Detect which cell encompasses the target text, then output its (X, Y) center coordinate. 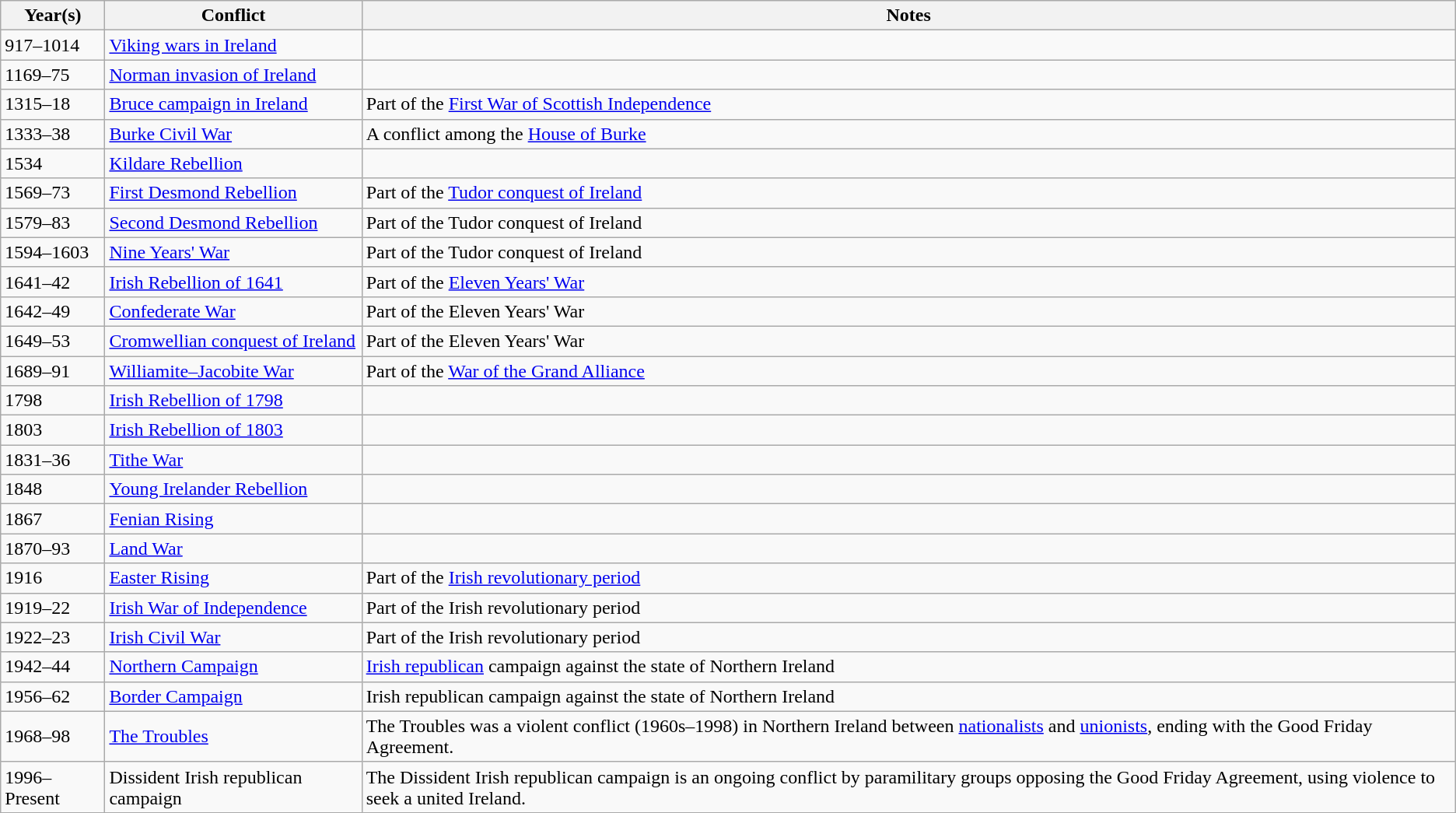
Viking wars in Ireland (233, 45)
1579–83 (53, 223)
Year(s) (53, 16)
1169–75 (53, 75)
Border Campaign (233, 696)
Irish Rebellion of 1641 (233, 282)
A conflict among the House of Burke (908, 134)
1831–36 (53, 460)
Bruce campaign in Ireland (233, 104)
1848 (53, 489)
1968–98 (53, 736)
The Troubles was a violent conflict (1960s–1998) in Northern Ireland between nationalists and unionists, ending with the Good Friday Agreement. (908, 736)
The Troubles (233, 736)
1942–44 (53, 667)
Notes (908, 16)
Kildare Rebellion (233, 163)
Part of the War of the Grand Alliance (908, 371)
Nine Years' War (233, 252)
Norman invasion of Ireland (233, 75)
1641–42 (53, 282)
Irish Rebellion of 1803 (233, 430)
917–1014 (53, 45)
Part of the First War of Scottish Independence (908, 104)
1569–73 (53, 193)
Young Irelander Rebellion (233, 489)
1642–49 (53, 311)
Irish War of Independence (233, 608)
Burke Civil War (233, 134)
1956–62 (53, 696)
1649–53 (53, 341)
Dissident Irish republican campaign (233, 787)
1870–93 (53, 548)
Irish Civil War (233, 637)
1333–38 (53, 134)
1919–22 (53, 608)
1689–91 (53, 371)
1996–Present (53, 787)
1798 (53, 401)
Irish Rebellion of 1798 (233, 401)
1534 (53, 163)
1594–1603 (53, 252)
Conflict (233, 16)
1916 (53, 578)
Cromwellian conquest of Ireland (233, 341)
Tithe War (233, 460)
Confederate War (233, 311)
1803 (53, 430)
Land War (233, 548)
1867 (53, 519)
First Desmond Rebellion (233, 193)
Fenian Rising (233, 519)
1922–23 (53, 637)
Second Desmond Rebellion (233, 223)
1315–18 (53, 104)
Northern Campaign (233, 667)
Easter Rising (233, 578)
Williamite–Jacobite War (233, 371)
